Output the [X, Y] coordinate of the center of the cell containing the given text.  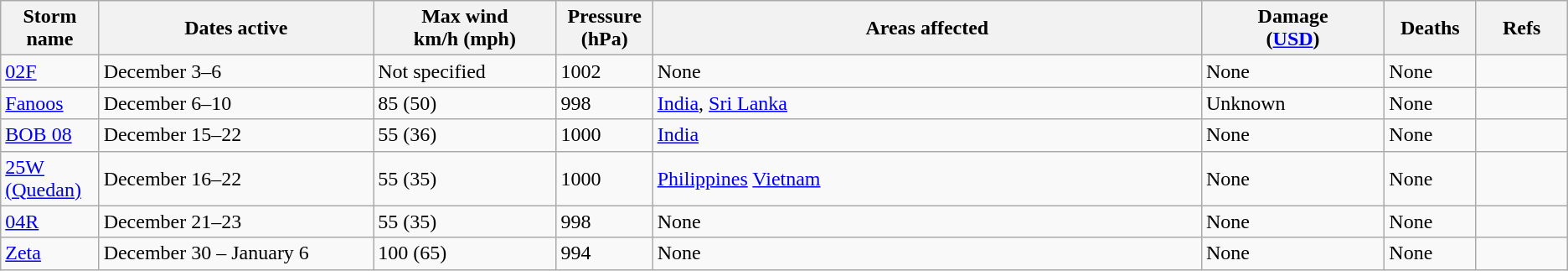
December 30 – January 6 [236, 253]
55 (36) [465, 135]
100 (65) [465, 253]
India [926, 135]
December 15–22 [236, 135]
85 (50) [465, 103]
04R [50, 221]
Max windkm/h (mph) [465, 29]
Unknown [1292, 103]
Areas affected [926, 29]
Deaths [1431, 29]
December 16–22 [236, 178]
Fanoos [50, 103]
Dates active [236, 29]
Storm name [50, 29]
1002 [605, 71]
Pressure(hPa) [605, 29]
December 6–10 [236, 103]
India, Sri Lanka [926, 103]
Refs [1521, 29]
December 21–23 [236, 221]
Damage(USD) [1292, 29]
02F [50, 71]
Philippines Vietnam [926, 178]
Not specified [465, 71]
BOB 08 [50, 135]
994 [605, 253]
December 3–6 [236, 71]
25W (Quedan) [50, 178]
Zeta [50, 253]
